Search for the cell housing the specified text and yield its (X, Y) center coordinate. 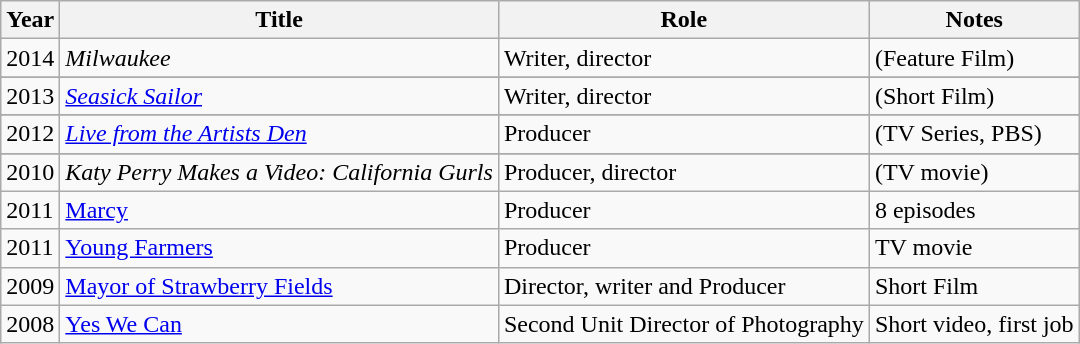
Seasick Sailor (280, 96)
TV movie (974, 248)
(Short Film) (974, 96)
2012 (30, 134)
2009 (30, 286)
Yes We Can (280, 324)
Mayor of Strawberry Fields (280, 286)
Notes (974, 20)
(TV movie) (974, 172)
Live from the Artists Den (280, 134)
8 episodes (974, 210)
Milwaukee (280, 58)
Year (30, 20)
2008 (30, 324)
(TV Series, PBS) (974, 134)
2013 (30, 96)
Second Unit Director of Photography (684, 324)
Director, writer and Producer (684, 286)
Katy Perry Makes a Video: California Gurls (280, 172)
Role (684, 20)
Producer, director (684, 172)
Title (280, 20)
Short Film (974, 286)
Short video, first job (974, 324)
2014 (30, 58)
Marcy (280, 210)
(Feature Film) (974, 58)
2010 (30, 172)
Young Farmers (280, 248)
